Determine the [X, Y] coordinate at the center of the cell enclosing the given text.  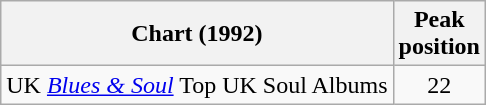
Chart (1992) [197, 34]
Peakposition [439, 34]
22 [439, 85]
UK Blues & Soul Top UK Soul Albums [197, 85]
